Extract the (x, y) coordinate from the center of the cell holding the provided text.  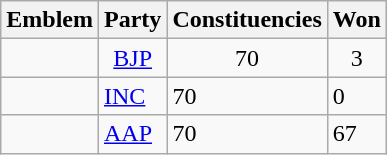
INC (132, 96)
3 (356, 58)
67 (356, 134)
AAP (132, 134)
BJP (132, 58)
0 (356, 96)
Party (132, 20)
Constituencies (247, 20)
Won (356, 20)
Emblem (50, 20)
